Capture the cell that displays the provided text and extract its (x, y) central coordinate. 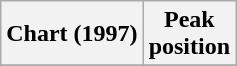
Chart (1997) (72, 34)
Peakposition (189, 34)
